Output the (X, Y) coordinate of the center of the cell containing the given text.  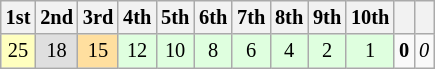
10th (370, 17)
1 (370, 51)
8 (213, 51)
9th (327, 17)
2nd (56, 17)
7th (251, 17)
4 (289, 51)
12 (137, 51)
6th (213, 17)
15 (98, 51)
4th (137, 17)
10 (175, 51)
25 (18, 51)
1st (18, 17)
2 (327, 51)
18 (56, 51)
8th (289, 17)
6 (251, 51)
5th (175, 17)
3rd (98, 17)
